Output the (x, y) coordinate of the center of the cell containing the given text.  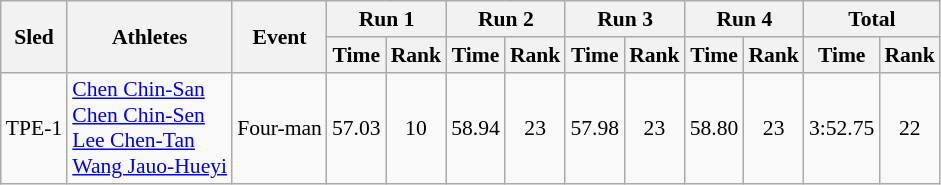
TPE-1 (34, 128)
58.80 (714, 128)
22 (910, 128)
Athletes (150, 36)
57.98 (594, 128)
Chen Chin-SanChen Chin-SenLee Chen-TanWang Jauo-Hueyi (150, 128)
Sled (34, 36)
Four-man (280, 128)
10 (416, 128)
Run 2 (506, 19)
Total (872, 19)
Run 3 (624, 19)
3:52.75 (842, 128)
57.03 (356, 128)
Event (280, 36)
Run 1 (386, 19)
58.94 (476, 128)
Run 4 (744, 19)
